For the text-containing cell, return its midpoint in (X, Y) coordinate format. 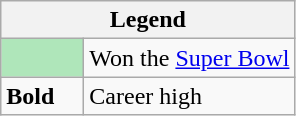
Won the Super Bowl (190, 58)
Bold (42, 96)
Career high (190, 96)
Legend (148, 20)
